Detect which cell encompasses the target text, then output its (x, y) center coordinate. 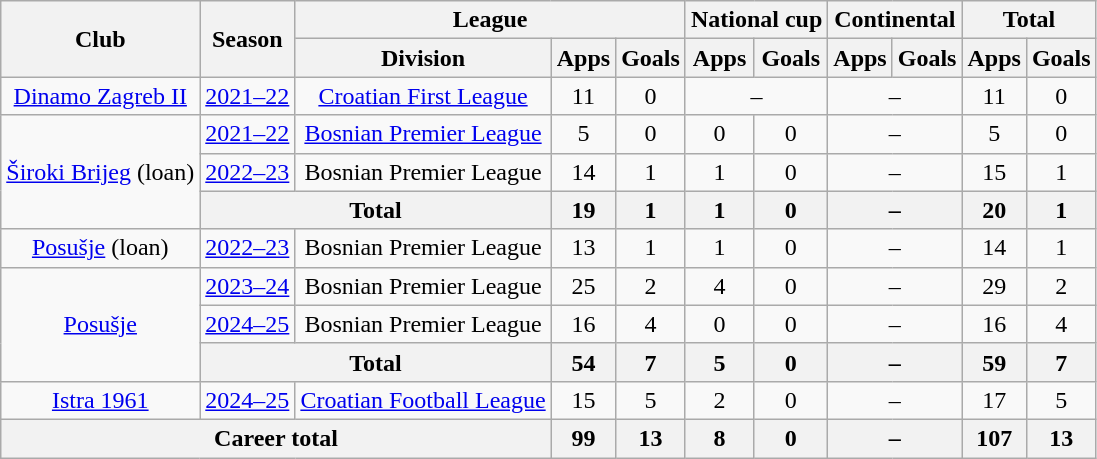
Continental (895, 20)
54 (583, 362)
Dinamo Zagreb II (100, 96)
Posušje (loan) (100, 248)
99 (583, 438)
Posušje (100, 324)
Croatian Football League (423, 400)
20 (994, 210)
107 (994, 438)
29 (994, 286)
Istra 1961 (100, 400)
19 (583, 210)
8 (719, 438)
Career total (276, 438)
17 (994, 400)
Croatian First League (423, 96)
25 (583, 286)
Division (423, 58)
Season (248, 39)
Club (100, 39)
2023–24 (248, 286)
59 (994, 362)
National cup (756, 20)
League (490, 20)
Široki Brijeg (loan) (100, 172)
